Locate the cell with the specified text and output its [x, y] center coordinate. 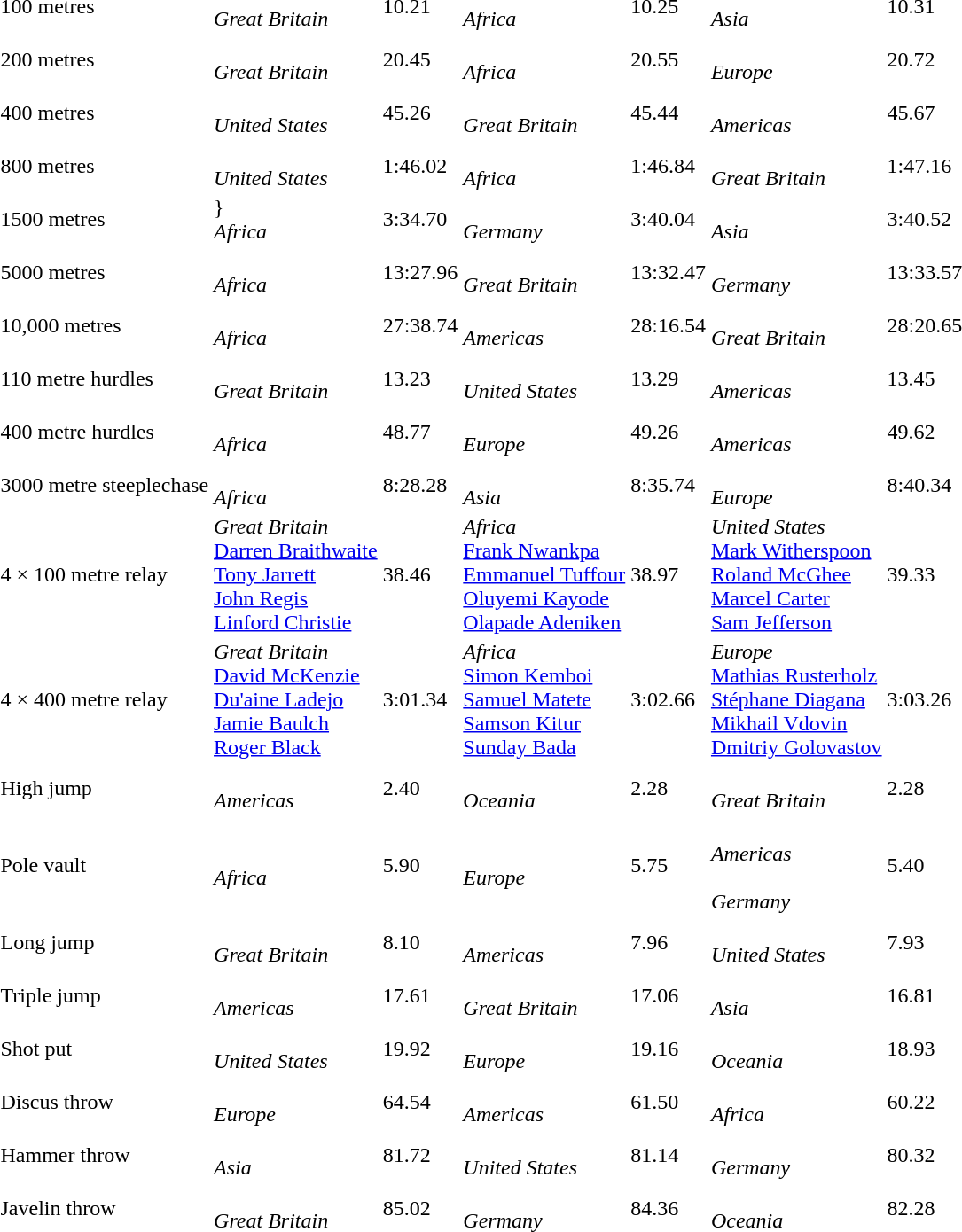
38.46 [420, 574]
28:16.54 [669, 326]
2.40 [420, 789]
61.50 [669, 1103]
3:40.04 [669, 220]
5.90 [420, 865]
48.77 [420, 433]
AfricaFrank NwankpaEmmanuel TuffourOluyemi KayodeOlapade Adeniken [544, 574]
13:32.47 [669, 273]
1:46.84 [669, 167]
8:35.74 [669, 486]
1:46.02 [420, 167]
81.72 [420, 1156]
7.96 [669, 943]
EuropeMathias RusterholzStéphane DiaganaMikhail VdovinDmitriy Golovastov [796, 699]
3:01.34 [420, 699]
13.23 [420, 379]
19.92 [420, 1049]
5.75 [669, 865]
38.97 [669, 574]
19.16 [669, 1049]
45.26 [420, 113]
20.55 [669, 60]
8.10 [420, 943]
20.45 [420, 60]
3:34.70 [420, 220]
49.26 [669, 433]
United StatesMark WitherspoonRoland McGheeMarcel CarterSam Jefferson [796, 574]
13.29 [669, 379]
13:27.96 [420, 273]
Great BritainDavid McKenzieDu'aine LadejoJamie BaulchRoger Black [296, 699]
27:38.74 [420, 326]
17.06 [669, 996]
3:02.66 [669, 699]
45.44 [669, 113]
} Africa [296, 220]
17.61 [420, 996]
64.54 [420, 1103]
AfricaSimon KemboiSamuel MateteSamson KiturSunday Bada [544, 699]
8:28.28 [420, 486]
2.28 [669, 789]
Americas Germany [796, 865]
81.14 [669, 1156]
Great BritainDarren BraithwaiteTony JarrettJohn RegisLinford Christie [296, 574]
